For the text-containing cell, return its midpoint in (x, y) coordinate format. 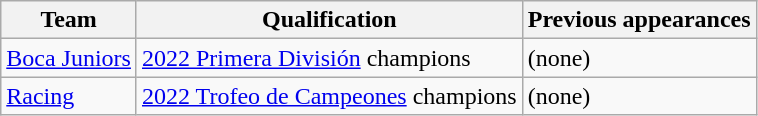
Previous appearances (639, 20)
2022 Trofeo de Campeones champions (329, 96)
Boca Juniors (69, 58)
Team (69, 20)
Racing (69, 96)
Qualification (329, 20)
2022 Primera División champions (329, 58)
